From the cell containing the given text, extract its center point as [X, Y] coordinate. 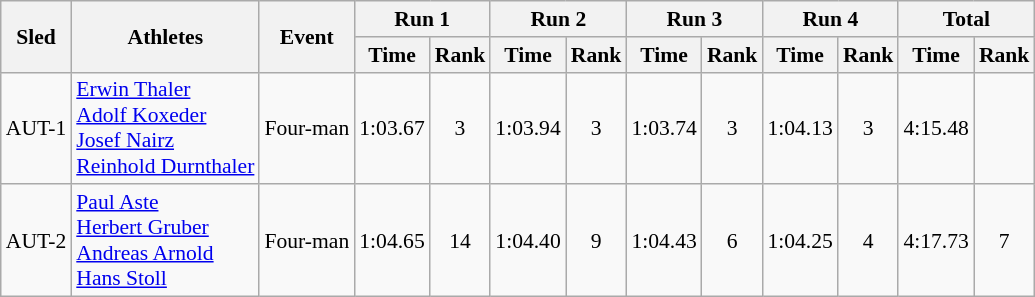
1:03.67 [392, 128]
Run 3 [694, 19]
1:03.94 [528, 128]
1:04.65 [392, 241]
Athletes [165, 36]
1:04.25 [800, 241]
4:15.48 [936, 128]
Run 1 [422, 19]
1:04.43 [664, 241]
1:03.74 [664, 128]
4 [868, 241]
Total [966, 19]
1:04.40 [528, 241]
AUT-2 [36, 241]
14 [460, 241]
6 [732, 241]
4:17.73 [936, 241]
Erwin ThalerAdolf KoxederJosef NairzReinhold Durnthaler [165, 128]
9 [596, 241]
Event [306, 36]
7 [1004, 241]
Paul AsteHerbert GruberAndreas ArnoldHans Stoll [165, 241]
AUT-1 [36, 128]
Run 4 [830, 19]
Sled [36, 36]
Run 2 [558, 19]
1:04.13 [800, 128]
